Determine the [x, y] coordinate at the center of the cell enclosing the given text.  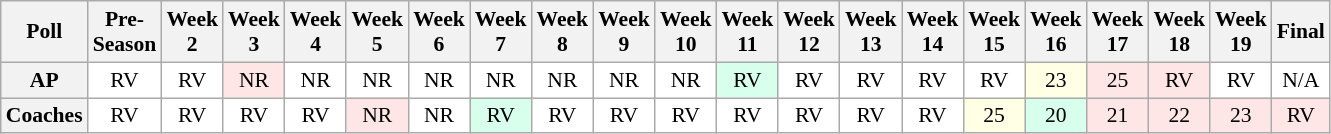
Final [1301, 32]
Week18 [1179, 32]
Week16 [1056, 32]
22 [1179, 116]
Week9 [624, 32]
Week11 [748, 32]
Week19 [1241, 32]
Week14 [933, 32]
Week17 [1118, 32]
Week3 [254, 32]
Week4 [316, 32]
Poll [44, 32]
Week6 [439, 32]
Pre-Season [125, 32]
Week12 [809, 32]
Week2 [192, 32]
Week5 [377, 32]
N/A [1301, 80]
Week15 [994, 32]
Week13 [871, 32]
Week8 [562, 32]
AP [44, 80]
21 [1118, 116]
Coaches [44, 116]
20 [1056, 116]
Week7 [501, 32]
Week10 [686, 32]
